Return [x, y] of the center of cell containing provided text 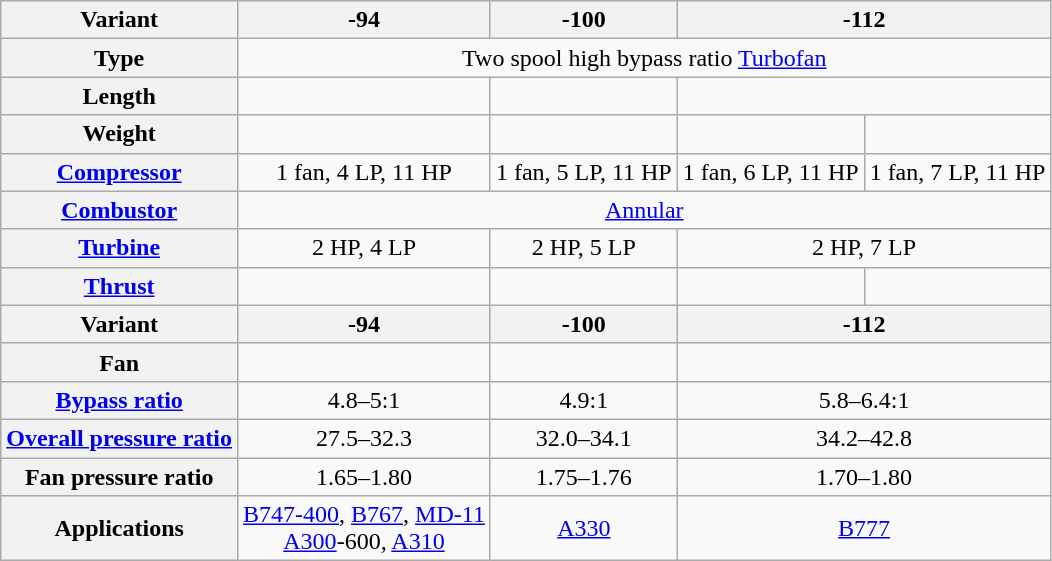
Two spool high bypass ratio Turbofan [644, 58]
B777 [864, 528]
1 fan, 4 LP, 11 HP [364, 172]
2 HP, 5 LP [584, 248]
2 HP, 7 LP [864, 248]
Type [120, 58]
B747-400, B767, MD-11A300-600, A310 [364, 528]
Length [120, 96]
1.70–1.80 [864, 477]
1.75–1.76 [584, 477]
1.65–1.80 [364, 477]
Fan pressure ratio [120, 477]
1 fan, 7 LP, 11 HP [958, 172]
Applications [120, 528]
2 HP, 4 LP [364, 248]
Bypass ratio [120, 400]
34.2–42.8 [864, 438]
27.5–32.3 [364, 438]
Combustor [120, 210]
Weight [120, 134]
Annular [644, 210]
Fan [120, 362]
32.0–34.1 [584, 438]
4.8–5:1 [364, 400]
5.8–6.4:1 [864, 400]
Compressor [120, 172]
1 fan, 5 LP, 11 HP [584, 172]
Thrust [120, 286]
1 fan, 6 LP, 11 HP [770, 172]
A330 [584, 528]
4.9:1 [584, 400]
Overall pressure ratio [120, 438]
Turbine [120, 248]
